Locate the cell with the specified text and output its [x, y] center coordinate. 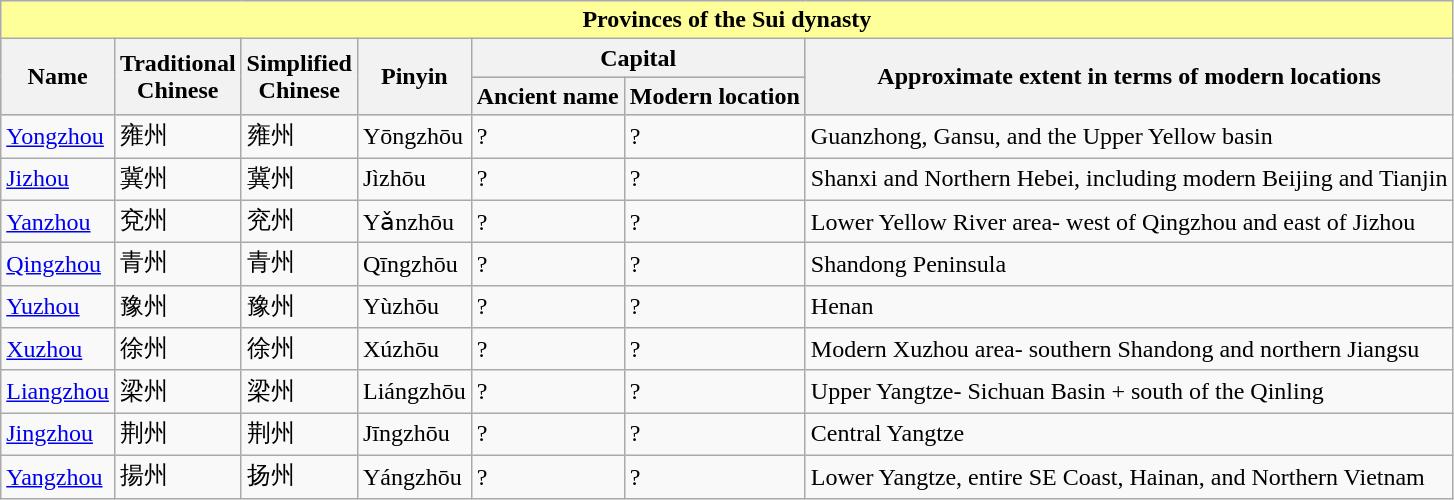
Xúzhōu [414, 350]
Yùzhōu [414, 306]
Liangzhou [58, 392]
Lower Yangtze, entire SE Coast, Hainan, and Northern Vietnam [1129, 476]
Henan [1129, 306]
Shandong Peninsula [1129, 264]
Jingzhou [58, 434]
Yongzhou [58, 136]
扬州 [299, 476]
Jizhou [58, 180]
兖州 [299, 222]
揚州 [178, 476]
Central Yangtze [1129, 434]
Guanzhong, Gansu, and the Upper Yellow basin [1129, 136]
Shanxi and Northern Hebei, including modern Beijing and Tianjin [1129, 180]
Yǎnzhōu [414, 222]
Upper Yangtze- Sichuan Basin + south of the Qinling [1129, 392]
Pinyin [414, 77]
Jīngzhōu [414, 434]
Capital [638, 58]
Qīngzhōu [414, 264]
Jìzhōu [414, 180]
Yángzhōu [414, 476]
Lower Yellow River area- west of Qingzhou and east of Jizhou [1129, 222]
Name [58, 77]
Liángzhōu [414, 392]
Yōngzhōu [414, 136]
Xuzhou [58, 350]
SimplifiedChinese [299, 77]
TraditionalChinese [178, 77]
Qingzhou [58, 264]
Yanzhou [58, 222]
Ancient name [548, 96]
Modern Xuzhou area- southern Shandong and northern Jiangsu [1129, 350]
Provinces of the Sui dynasty [727, 20]
兗州 [178, 222]
Yangzhou [58, 476]
Approximate extent in terms of modern locations [1129, 77]
Yuzhou [58, 306]
Modern location [714, 96]
